For the text-containing cell, return its midpoint in (X, Y) coordinate format. 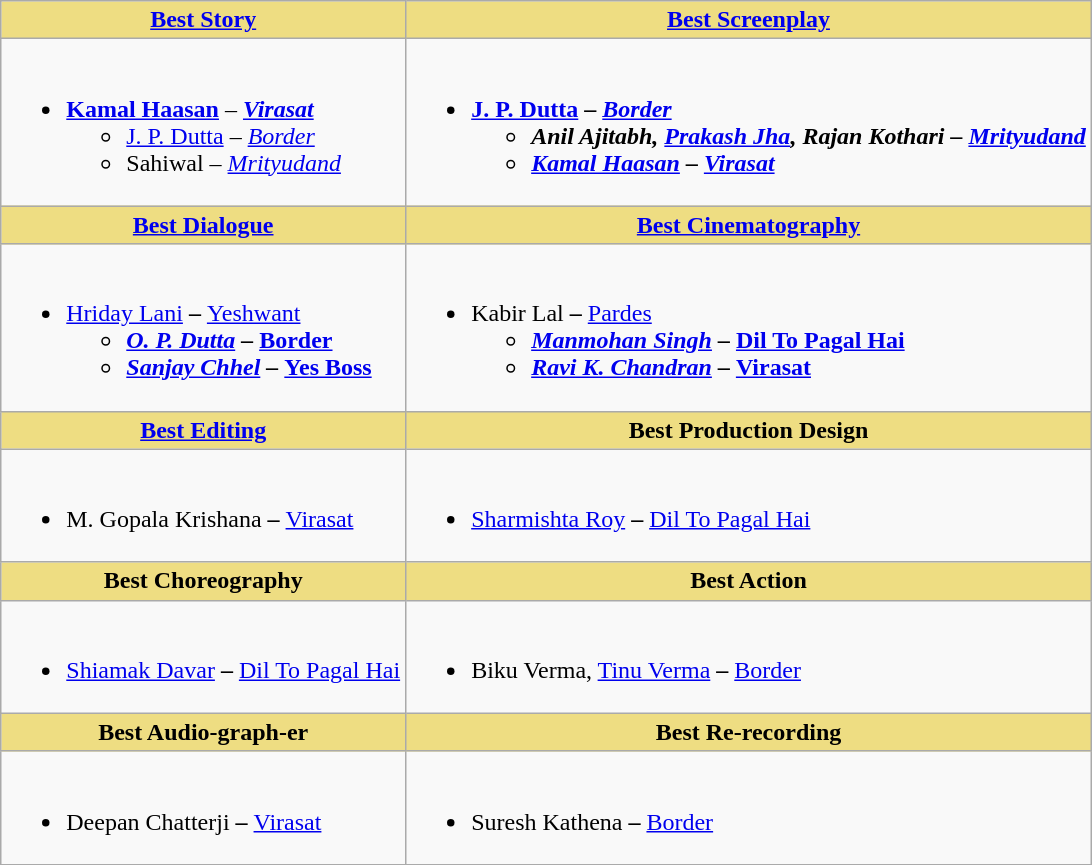
Sharmishta Roy – Dil To Pagal Hai (749, 506)
Deepan Chatterji – Virasat (204, 808)
Best Cinematography (749, 225)
J. P. Dutta – BorderAnil Ajitabh, Prakash Jha, Rajan Kothari – MrityudandKamal Haasan – Virasat (749, 122)
Best Re-recording (749, 732)
Best Production Design (749, 430)
Best Screenplay (749, 20)
Shiamak Davar – Dil To Pagal Hai (204, 656)
Best Audio-graph-er (204, 732)
Kabir Lal – PardesManmohan Singh – Dil To Pagal HaiRavi K. Chandran – Virasat (749, 328)
Best Choreography (204, 581)
Best Action (749, 581)
Best Dialogue (204, 225)
Hriday Lani – YeshwantO. P. Dutta – BorderSanjay Chhel – Yes Boss (204, 328)
M. Gopala Krishana – Virasat (204, 506)
Kamal Haasan – VirasatJ. P. Dutta – BorderSahiwal – Mrityudand (204, 122)
Suresh Kathena – Border (749, 808)
Biku Verma, Tinu Verma – Border (749, 656)
Best Editing (204, 430)
Best Story (204, 20)
